Locate the cell with the specified text and output its [x, y] center coordinate. 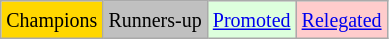
Runners-up [155, 20]
Promoted [252, 20]
Champions [52, 20]
Relegated [342, 20]
